Provide the (x, y) coordinate of the cell's center where the given text is located.  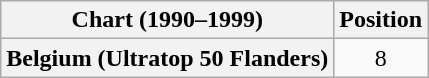
Belgium (Ultratop 50 Flanders) (168, 58)
Chart (1990–1999) (168, 20)
Position (381, 20)
8 (381, 58)
